Return the (X, Y) coordinate for the center point of the cell that contains the specified text.  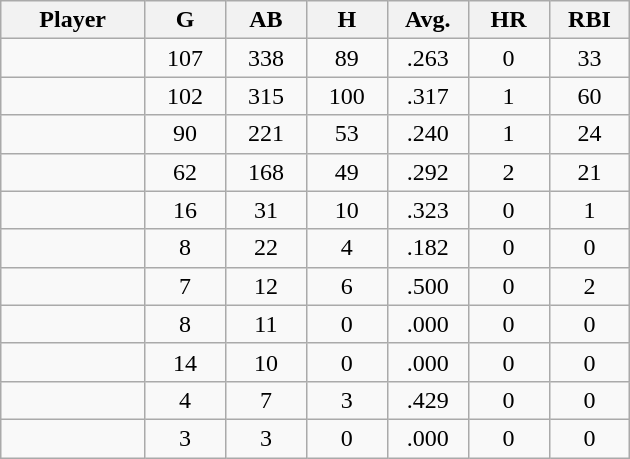
.429 (428, 400)
89 (346, 58)
AB (266, 20)
14 (186, 362)
315 (266, 96)
.500 (428, 286)
RBI (590, 20)
31 (266, 210)
12 (266, 286)
33 (590, 58)
16 (186, 210)
11 (266, 324)
338 (266, 58)
53 (346, 134)
6 (346, 286)
100 (346, 96)
62 (186, 172)
90 (186, 134)
102 (186, 96)
G (186, 20)
60 (590, 96)
H (346, 20)
.317 (428, 96)
Player (73, 20)
221 (266, 134)
.182 (428, 248)
49 (346, 172)
22 (266, 248)
168 (266, 172)
.292 (428, 172)
.263 (428, 58)
Avg. (428, 20)
.323 (428, 210)
HR (508, 20)
.240 (428, 134)
21 (590, 172)
24 (590, 134)
107 (186, 58)
